Output the [X, Y] coordinate of the center of the cell containing the given text.  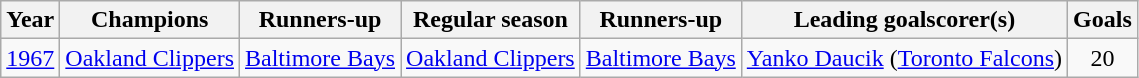
Champions [150, 20]
20 [1103, 58]
Year [30, 20]
Goals [1103, 20]
Regular season [491, 20]
Leading goalscorer(s) [904, 20]
1967 [30, 58]
Yanko Daucik (Toronto Falcons) [904, 58]
